Return (x, y) of the center of cell containing provided text 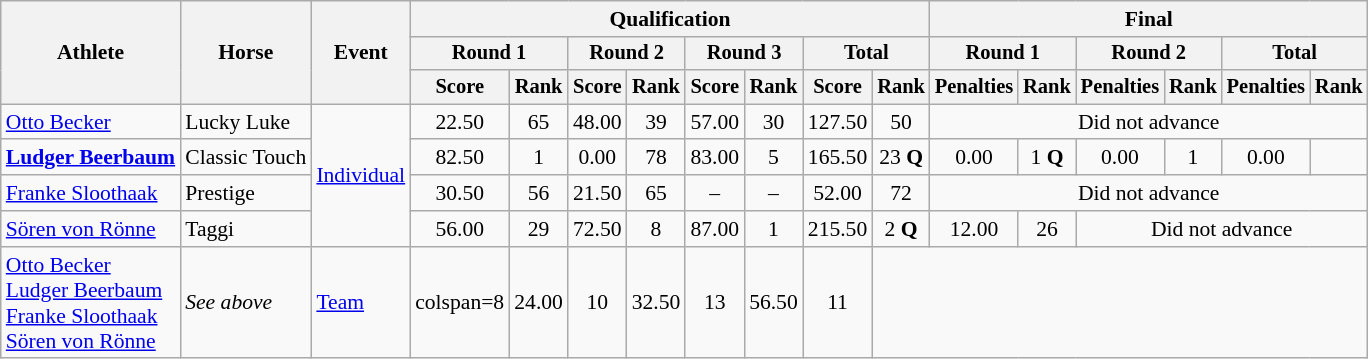
48.00 (598, 122)
56 (538, 193)
See above (246, 303)
22.50 (460, 122)
24.00 (538, 303)
Final (1149, 19)
5 (774, 158)
82.50 (460, 158)
Otto Becker (90, 122)
1 Q (1047, 158)
13 (714, 303)
8 (656, 229)
32.50 (656, 303)
2 Q (901, 229)
Classic Touch (246, 158)
50 (901, 122)
Ludger Beerbaum (90, 158)
colspan=8 (460, 303)
23 Q (901, 158)
Lucky Luke (246, 122)
Otto BeckerLudger BeerbaumFranke SloothaakSören von Rönne (90, 303)
127.50 (838, 122)
21.50 (598, 193)
Athlete (90, 52)
57.00 (714, 122)
87.00 (714, 229)
Event (360, 52)
26 (1047, 229)
Franke Sloothaak (90, 193)
72.50 (598, 229)
Team (360, 303)
165.50 (838, 158)
Prestige (246, 193)
Qualification (670, 19)
72 (901, 193)
83.00 (714, 158)
39 (656, 122)
30 (774, 122)
52.00 (838, 193)
56.50 (774, 303)
30.50 (460, 193)
Horse (246, 52)
29 (538, 229)
78 (656, 158)
Round 3 (744, 54)
Individual (360, 175)
12.00 (974, 229)
Sören von Rönne (90, 229)
56.00 (460, 229)
11 (838, 303)
10 (598, 303)
Taggi (246, 229)
215.50 (838, 229)
